From the cell containing the given text, extract its center point as [x, y] coordinate. 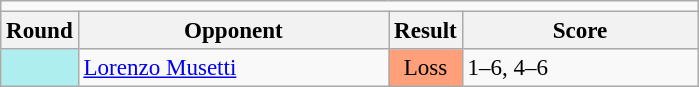
1–6, 4–6 [580, 68]
Result [426, 31]
Round [40, 31]
Loss [426, 68]
Lorenzo Musetti [234, 68]
Opponent [234, 31]
Score [580, 31]
